Output the (X, Y) coordinate of the center of the cell containing the given text.  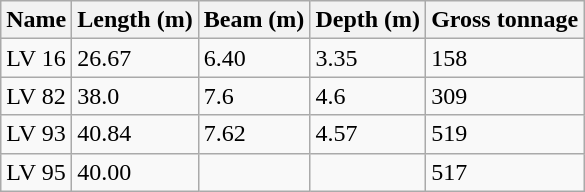
LV 93 (36, 134)
LV 95 (36, 172)
40.84 (135, 134)
4.6 (368, 96)
7.6 (254, 96)
LV 16 (36, 58)
519 (505, 134)
3.35 (368, 58)
LV 82 (36, 96)
517 (505, 172)
Length (m) (135, 20)
309 (505, 96)
158 (505, 58)
Gross tonnage (505, 20)
Name (36, 20)
26.67 (135, 58)
38.0 (135, 96)
Beam (m) (254, 20)
6.40 (254, 58)
40.00 (135, 172)
4.57 (368, 134)
Depth (m) (368, 20)
7.62 (254, 134)
